Scan for the cell matching the given text and deliver its (x, y) coordinate at center. 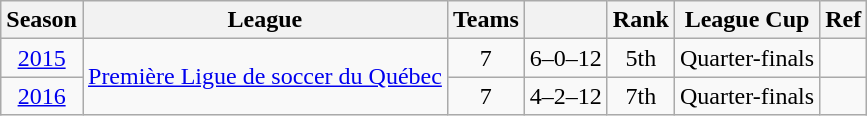
7th (640, 96)
2015 (42, 58)
Ref (844, 20)
6–0–12 (566, 58)
Première Ligue de soccer du Québec (264, 77)
2016 (42, 96)
Rank (640, 20)
League Cup (746, 20)
Season (42, 20)
Teams (486, 20)
League (264, 20)
4–2–12 (566, 96)
5th (640, 58)
